Determine the [X, Y] coordinate at the center of the cell enclosing the given text.  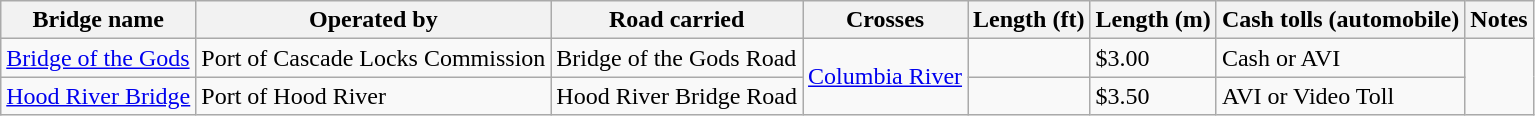
Bridge of the Gods [98, 58]
Bridge of the Gods Road [677, 58]
Operated by [374, 20]
Length (ft) [1029, 20]
AVI or Video Toll [1340, 96]
Notes [1499, 20]
Length (m) [1153, 20]
$3.00 [1153, 58]
$3.50 [1153, 96]
Cash tolls (automobile) [1340, 20]
Hood River Bridge [98, 96]
Crosses [886, 20]
Port of Hood River [374, 96]
Port of Cascade Locks Commission [374, 58]
Bridge name [98, 20]
Hood River Bridge Road [677, 96]
Road carried [677, 20]
Columbia River [886, 77]
Cash or AVI [1340, 58]
